For the text-containing cell, return its midpoint in [X, Y] coordinate format. 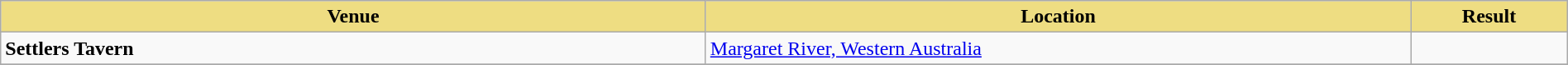
Venue [354, 17]
Result [1489, 17]
Margaret River, Western Australia [1059, 48]
Location [1059, 17]
Settlers Tavern [354, 48]
